Return [X, Y] of the center of cell containing provided text 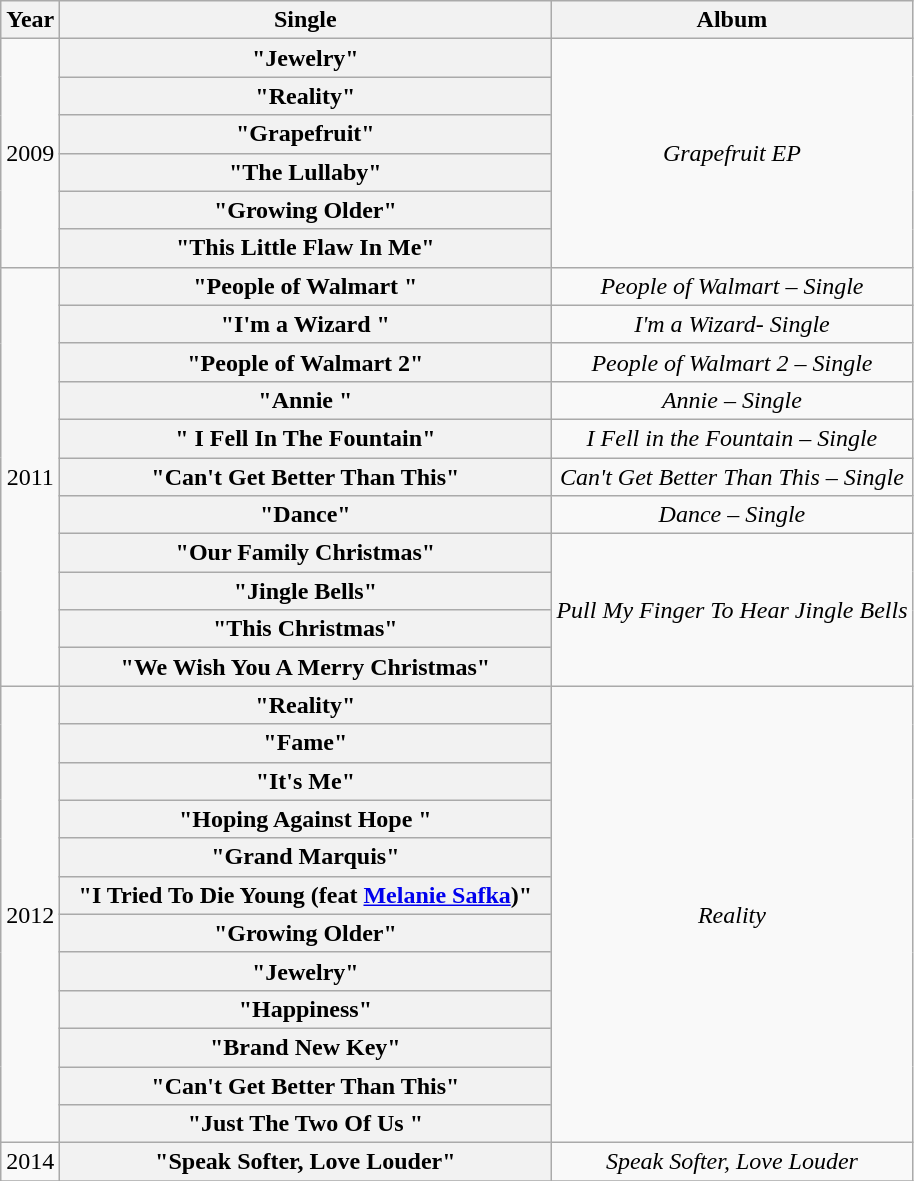
Dance – Single [732, 515]
Speak Softer, Love Louder [732, 1162]
"I Tried To Die Young (feat Melanie Safka)" [306, 895]
"Jingle Bells" [306, 591]
I Fell in the Fountain – Single [732, 438]
"Brand New Key" [306, 1047]
"This Little Flaw In Me" [306, 248]
"People of Walmart " [306, 286]
Reality [732, 914]
"We Wish You A Merry Christmas" [306, 667]
People of Walmart – Single [732, 286]
2009 [30, 153]
"Just The Two Of Us " [306, 1124]
I'm a Wizard- Single [732, 324]
2012 [30, 914]
"Our Family Christmas" [306, 553]
"This Christmas" [306, 629]
"People of Walmart 2" [306, 362]
Grapefruit EP [732, 153]
"It's Me" [306, 781]
"Hoping Against Hope " [306, 819]
"Speak Softer, Love Louder" [306, 1162]
"Grapefruit" [306, 134]
"The Lullaby" [306, 172]
Pull My Finger To Hear Jingle Bells [732, 610]
"Fame" [306, 743]
2011 [30, 476]
"I'm a Wizard " [306, 324]
"Grand Marquis" [306, 857]
2014 [30, 1162]
" I Fell In The Fountain" [306, 438]
"Annie " [306, 400]
Annie – Single [732, 400]
People of Walmart 2 – Single [732, 362]
Year [30, 20]
"Happiness" [306, 1009]
Single [306, 20]
Album [732, 20]
Can't Get Better Than This – Single [732, 477]
"Dance" [306, 515]
